Capture the cell that displays the provided text and extract its [X, Y] central coordinate. 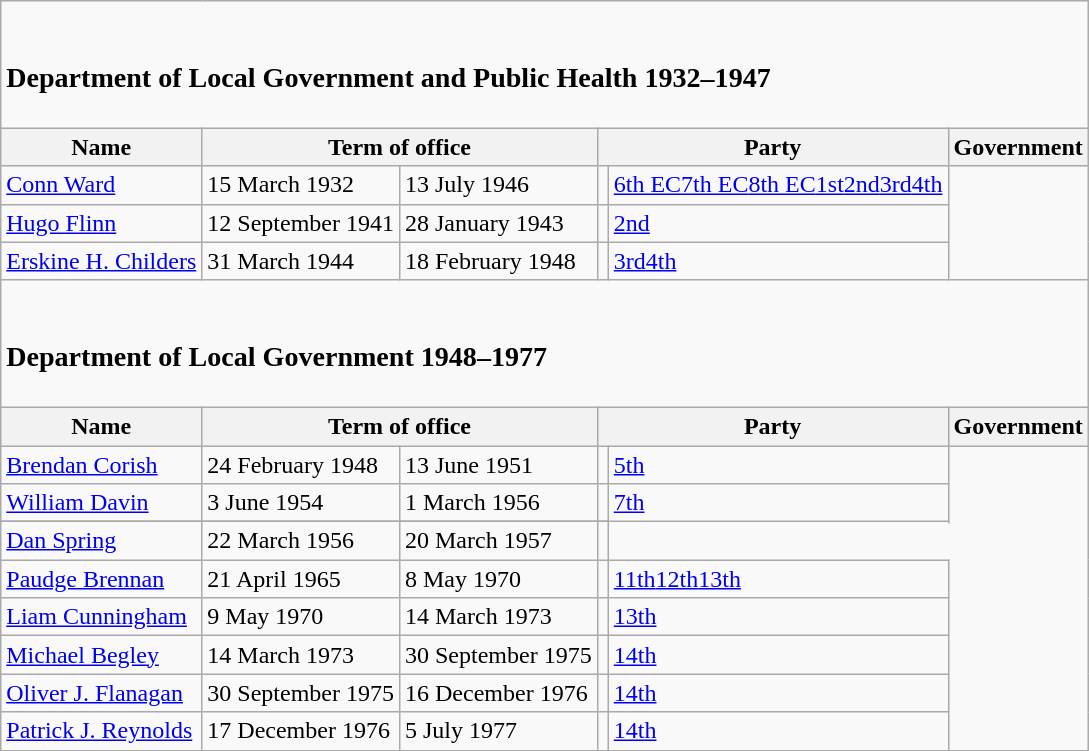
3 June 1954 [301, 503]
5th [778, 465]
13 June 1951 [498, 465]
18 February 1948 [498, 261]
22 March 1956 [301, 541]
16 December 1976 [498, 693]
7th [778, 503]
Dan Spring [102, 541]
Department of Local Government and Public Health 1932–1947 [545, 64]
15 March 1932 [301, 185]
Hugo Flinn [102, 223]
Erskine H. Childers [102, 261]
12 September 1941 [301, 223]
Liam Cunningham [102, 617]
Oliver J. Flanagan [102, 693]
8 May 1970 [498, 579]
2nd [778, 223]
9 May 1970 [301, 617]
28 January 1943 [498, 223]
Michael Begley [102, 655]
17 December 1976 [301, 731]
Patrick J. Reynolds [102, 731]
13th [778, 617]
24 February 1948 [301, 465]
5 July 1977 [498, 731]
31 March 1944 [301, 261]
Brendan Corish [102, 465]
Paudge Brennan [102, 579]
Department of Local Government 1948–1977 [545, 344]
6th EC7th EC8th EC1st2nd3rd4th [778, 185]
1 March 1956 [498, 503]
21 April 1965 [301, 579]
13 July 1946 [498, 185]
Conn Ward [102, 185]
11th12th13th [778, 579]
3rd4th [778, 261]
20 March 1957 [498, 541]
William Davin [102, 503]
